Return [x, y] of the center of cell containing provided text 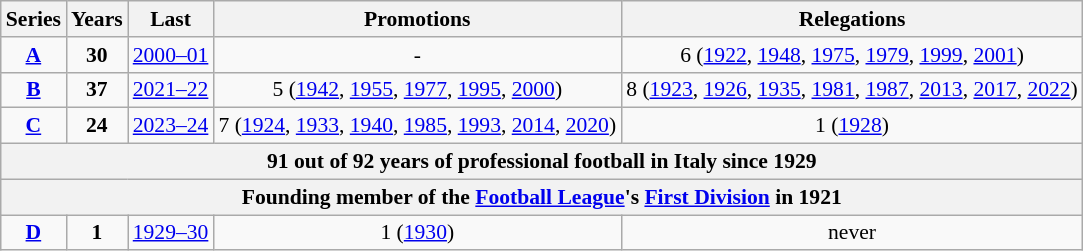
A [34, 55]
37 [97, 90]
Founding member of the Football League's First Division in 1921 [542, 197]
1 (1930) [417, 233]
Relegations [852, 19]
Last [171, 19]
6 (1922, 1948, 1975, 1979, 1999, 2001) [852, 55]
2000–01 [171, 55]
8 (1923, 1926, 1935, 1981, 1987, 2013, 2017, 2022) [852, 90]
never [852, 233]
30 [97, 55]
B [34, 90]
1 (1928) [852, 126]
Promotions [417, 19]
D [34, 233]
5 (1942, 1955, 1977, 1995, 2000) [417, 90]
Years [97, 19]
1 [97, 233]
C [34, 126]
2023–24 [171, 126]
24 [97, 126]
91 out of 92 years of professional football in Italy since 1929 [542, 162]
2021–22 [171, 90]
1929–30 [171, 233]
- [417, 55]
Series [34, 19]
7 (1924, 1933, 1940, 1985, 1993, 2014, 2020) [417, 126]
